Return the [X, Y] coordinate for the center point of the cell that contains the specified text.  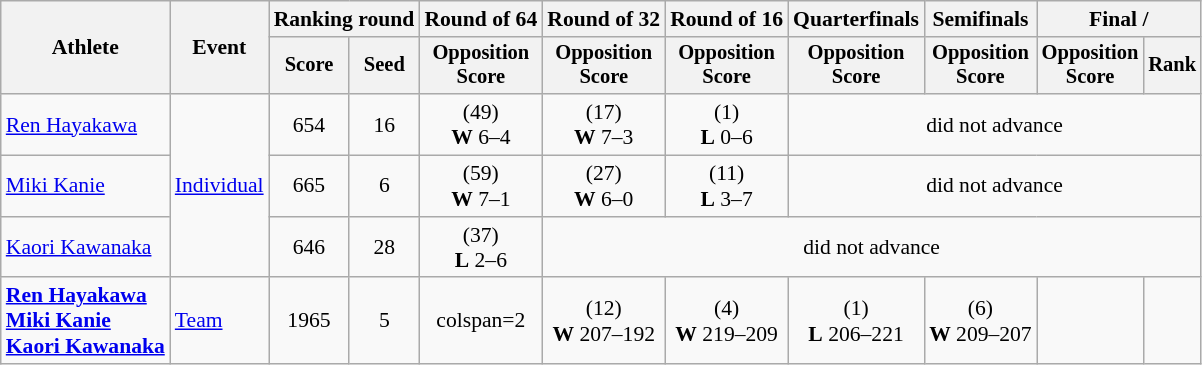
Ranking round [344, 19]
(37)L 2–6 [480, 248]
665 [310, 186]
Team [220, 322]
(1)L 206–221 [856, 322]
Athlete [86, 48]
Round of 16 [726, 19]
Rank [1172, 66]
(49)W 6–4 [480, 124]
(27)W 6–0 [604, 186]
Event [220, 48]
colspan=2 [480, 322]
(4)W 219–209 [726, 322]
(12)W 207–192 [604, 322]
Quarterfinals [856, 19]
Ren Hayakawa [86, 124]
(11)L 3–7 [726, 186]
(59)W 7–1 [480, 186]
16 [384, 124]
6 [384, 186]
Final / [1119, 19]
Round of 64 [480, 19]
Seed [384, 66]
Ren HayakawaMiki KanieKaori Kawanaka [86, 322]
28 [384, 248]
(1)L 0–6 [726, 124]
(17)W 7–3 [604, 124]
Miki Kanie [86, 186]
Score [310, 66]
Semifinals [980, 19]
646 [310, 248]
5 [384, 322]
Kaori Kawanaka [86, 248]
Round of 32 [604, 19]
654 [310, 124]
1965 [310, 322]
(6)W 209–207 [980, 322]
Individual [220, 186]
